Detect which cell encompasses the target text, then output its [X, Y] center coordinate. 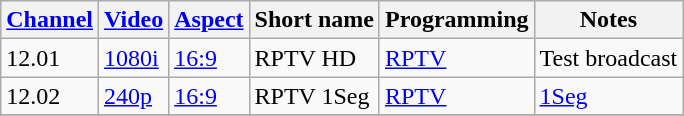
1080i [134, 58]
12.01 [50, 58]
Test broadcast [608, 58]
Aspect [209, 20]
Channel [50, 20]
RPTV HD [314, 58]
1Seg [608, 96]
Short name [314, 20]
Video [134, 20]
Programming [456, 20]
240p [134, 96]
RPTV 1Seg [314, 96]
12.02 [50, 96]
Notes [608, 20]
